Extract the [X, Y] coordinate from the center of the cell holding the provided text.  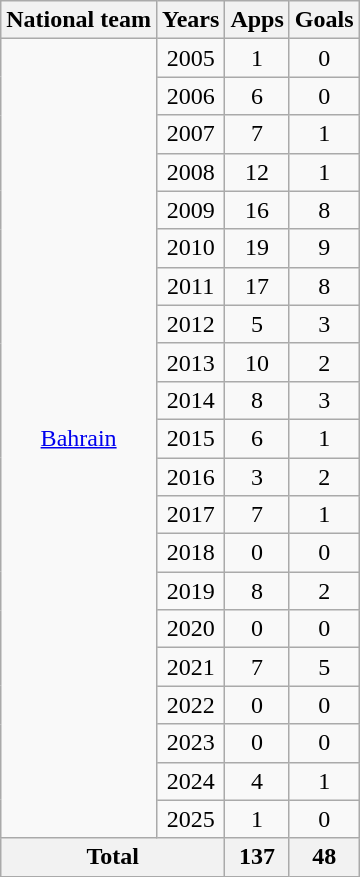
2010 [190, 248]
2020 [190, 629]
Total [113, 857]
National team [79, 20]
2007 [190, 134]
17 [257, 286]
19 [257, 248]
10 [257, 362]
2008 [190, 172]
2006 [190, 96]
Years [190, 20]
48 [324, 857]
2025 [190, 819]
2016 [190, 477]
Apps [257, 20]
16 [257, 210]
2024 [190, 781]
2015 [190, 438]
2018 [190, 553]
2009 [190, 210]
Bahrain [79, 438]
9 [324, 248]
2012 [190, 324]
2014 [190, 400]
4 [257, 781]
2023 [190, 743]
2011 [190, 286]
2019 [190, 591]
2022 [190, 705]
Goals [324, 20]
137 [257, 857]
2005 [190, 58]
2021 [190, 667]
2013 [190, 362]
2017 [190, 515]
12 [257, 172]
